Output the (X, Y) coordinate of the center of the cell containing the given text.  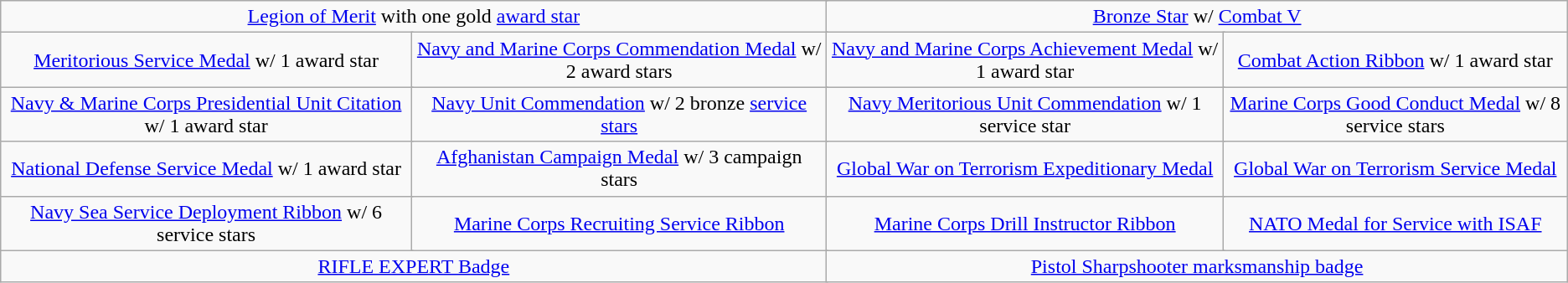
Legion of Merit with one gold award star (414, 17)
Marine Corps Drill Instructor Ribbon (1025, 223)
NATO Medal for Service with ISAF (1395, 223)
Pistol Sharpshooter marksmanship badge (1197, 266)
Navy & Marine Corps Presidential Unit Citation w/ 1 award star (206, 114)
Navy and Marine Corps Achievement Medal w/ 1 award star (1025, 60)
Afghanistan Campaign Medal w/ 3 campaign stars (619, 169)
Navy and Marine Corps Commendation Medal w/ 2 award stars (619, 60)
Marine Corps Good Conduct Medal w/ 8 service stars (1395, 114)
Navy Meritorious Unit Commendation w/ 1 service star (1025, 114)
Global War on Terrorism Service Medal (1395, 169)
Bronze Star w/ Combat V (1197, 17)
RIFLE EXPERT Badge (414, 266)
Combat Action Ribbon w/ 1 award star (1395, 60)
Navy Unit Commendation w/ 2 bronze service stars (619, 114)
Marine Corps Recruiting Service Ribbon (619, 223)
Global War on Terrorism Expeditionary Medal (1025, 169)
Navy Sea Service Deployment Ribbon w/ 6 service stars (206, 223)
Meritorious Service Medal w/ 1 award star (206, 60)
National Defense Service Medal w/ 1 award star (206, 169)
